Detect which cell encompasses the target text, then output its (x, y) center coordinate. 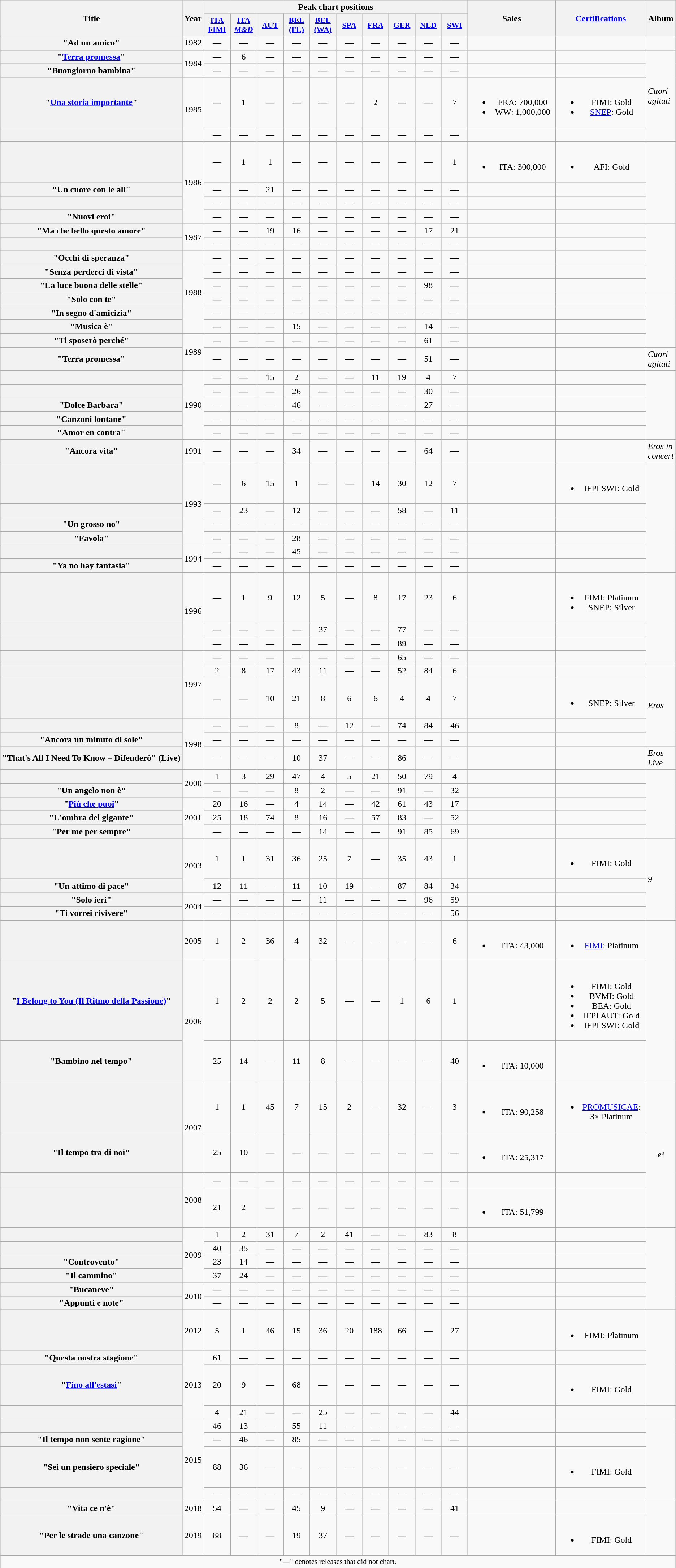
2000 (193, 783)
Peak chart positions (336, 7)
"Solo ieri" (91, 900)
"Ancora vita" (91, 451)
AUT (270, 25)
1998 (193, 744)
1986 (193, 183)
"Vita ce n'è" (91, 1508)
1997 (193, 684)
2004 (193, 907)
"Dolce Barbara" (91, 405)
1991 (193, 451)
"Per le strade una canzone" (91, 1535)
Title (91, 18)
SNEP: Silver (601, 698)
89 (402, 643)
86 (402, 758)
64 (428, 451)
2005 (193, 940)
ITA: 25,317 (511, 1153)
"Un cuore con le ali" (91, 189)
ITA: 300,000 (511, 162)
1994 (193, 559)
"Sei un pensiero speciale" (91, 1467)
2008 (193, 1200)
"Musica è" (91, 327)
57 (376, 818)
"Bambino nel tempo" (91, 1061)
1988 (193, 292)
56 (455, 913)
BEL(FL) (297, 25)
55 (297, 1426)
FIMI: GoldBVMI: GoldBEA: GoldIFPI AUT: GoldIFPI SWI: Gold (601, 1001)
Sales (511, 18)
1996 (193, 611)
Certifications (601, 18)
"Un grosso no" (91, 524)
24 (244, 1276)
50 (402, 776)
FRA: 700,000WW: 1,000,000 (511, 102)
"Una storia importante" (91, 102)
1985 (193, 109)
Year (193, 18)
"Nuovi eroi" (91, 217)
58 (402, 511)
"I Belong to You (Il Ritmo della Passione)" (91, 1001)
FIMI: PlatinumSNEP: Silver (601, 598)
2015 (193, 1460)
ITA: 10,000 (511, 1061)
FRA (376, 25)
NLD (428, 25)
GER (402, 25)
"Appunti e note" (91, 1303)
ITAFIMI (217, 25)
29 (270, 776)
42 (376, 804)
28 (297, 538)
51 (428, 359)
"That's All I Need To Know – Difenderò" (Live) (91, 758)
"Il tempo tra di noi" (91, 1153)
ITAM&D (244, 25)
"Bucaneve" (91, 1289)
ITA: 90,258 (511, 1107)
96 (428, 900)
1984 (193, 64)
Eros in concert (661, 451)
"Occhi di speranza" (91, 258)
1990 (193, 405)
"Solo con te" (91, 299)
ITA: 51,799 (511, 1207)
"Ti vorrei rivivere" (91, 913)
13 (244, 1426)
69 (455, 831)
"L'ombra del gigante" (91, 818)
"Per me per sempre" (91, 831)
1993 (193, 504)
59 (455, 900)
"Ya no hay fantasia" (91, 565)
2010 (193, 1296)
54 (217, 1508)
2003 (193, 865)
66 (402, 1330)
2019 (193, 1535)
"Un attimo di pace" (91, 886)
"In segno d'amicizia" (91, 313)
2007 (193, 1127)
ITA: 43,000 (511, 940)
87 (402, 886)
65 (402, 657)
FIMI: GoldSNEP: Gold (601, 102)
2009 (193, 1255)
1987 (193, 237)
"Amor en contra" (91, 432)
2006 (193, 1021)
AFI: Gold (601, 162)
"Ad un amico" (91, 43)
"Questa nostra stagione" (91, 1358)
18 (244, 818)
BEL(WA) (323, 25)
e² (661, 1154)
79 (428, 776)
IFPI SWI: Gold (601, 483)
1982 (193, 43)
Album (661, 18)
"—" denotes releases that did not chart. (338, 1562)
Eros (661, 705)
47 (297, 776)
77 (402, 630)
"Fino all'estasi" (91, 1385)
2001 (193, 818)
"Ma che bello questo amore" (91, 231)
"Più che puoi" (91, 804)
"Ancora un minuto di sole" (91, 739)
68 (297, 1385)
"Canzoni lontane" (91, 419)
"Il cammino" (91, 1276)
"Controvento" (91, 1262)
2018 (193, 1508)
PROMUSICAE: 3× Platinum (601, 1107)
"Buongiorno bambina" (91, 70)
26 (297, 391)
98 (428, 285)
"Un angelo non è" (91, 790)
1989 (193, 352)
2012 (193, 1330)
"Senza perderci di vista" (91, 272)
"Favola" (91, 538)
2013 (193, 1385)
44 (455, 1412)
188 (376, 1330)
"Ti sposerò perché" (91, 340)
SWI (455, 25)
"Il tempo non sente ragione" (91, 1440)
"La luce buona delle stelle" (91, 285)
Eros Live (661, 758)
SPA (350, 25)
